Return [x, y] of the center of cell containing provided text 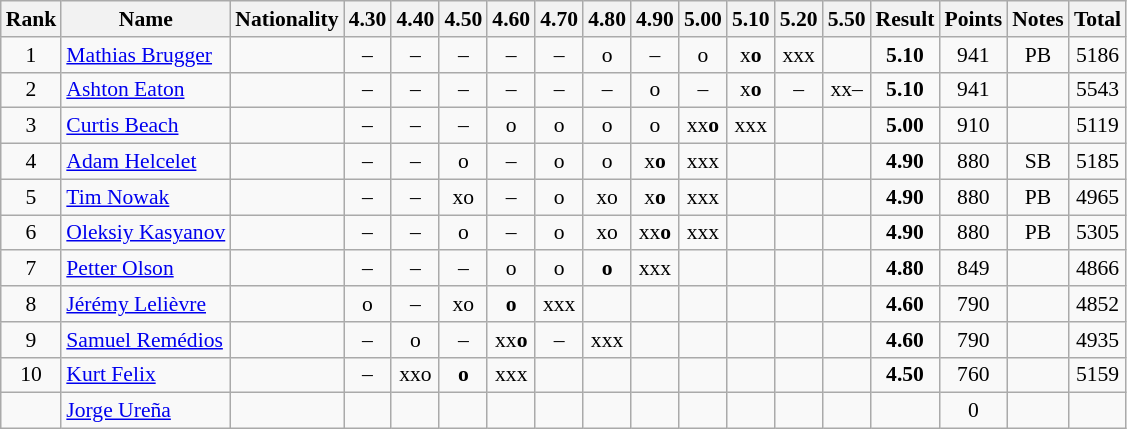
5186 [1098, 55]
5119 [1098, 126]
Name [146, 19]
910 [973, 126]
Kurt Felix [146, 375]
SB [1038, 162]
5185 [1098, 162]
4866 [1098, 269]
1 [32, 55]
Jorge Ureña [146, 411]
4 [32, 162]
Adam Helcelet [146, 162]
4935 [1098, 340]
10 [32, 375]
xx– [847, 90]
4.30 [368, 19]
5159 [1098, 375]
8 [32, 304]
6 [32, 233]
4852 [1098, 304]
9 [32, 340]
4965 [1098, 197]
5.20 [799, 19]
849 [973, 269]
3 [32, 126]
2 [32, 90]
Oleksiy Kasyanov [146, 233]
Rank [32, 19]
Petter Olson [146, 269]
5.50 [847, 19]
Points [973, 19]
5 [32, 197]
5543 [1098, 90]
Total [1098, 19]
4.40 [415, 19]
5305 [1098, 233]
0 [973, 411]
Jérémy Lelièvre [146, 304]
760 [973, 375]
4.70 [559, 19]
Notes [1038, 19]
Result [906, 19]
Mathias Brugger [146, 55]
Nationality [286, 19]
Tim Nowak [146, 197]
Ashton Eaton [146, 90]
7 [32, 269]
Samuel Remédios [146, 340]
Curtis Beach [146, 126]
